Output the [X, Y] coordinate of the center of the cell containing the given text.  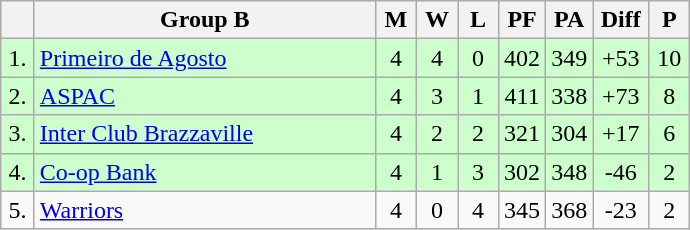
-23 [621, 210]
Co-op Bank [204, 172]
PF [522, 20]
P [670, 20]
Warriors [204, 210]
411 [522, 96]
Group B [204, 20]
W [436, 20]
+17 [621, 134]
Primeiro de Agosto [204, 58]
345 [522, 210]
304 [570, 134]
349 [570, 58]
Diff [621, 20]
348 [570, 172]
PA [570, 20]
3. [18, 134]
L [478, 20]
10 [670, 58]
6 [670, 134]
302 [522, 172]
2. [18, 96]
1. [18, 58]
321 [522, 134]
4. [18, 172]
-46 [621, 172]
368 [570, 210]
+73 [621, 96]
Inter Club Brazzaville [204, 134]
8 [670, 96]
ASPAC [204, 96]
+53 [621, 58]
338 [570, 96]
M [396, 20]
402 [522, 58]
5. [18, 210]
